Detect which cell encompasses the target text, then output its [X, Y] center coordinate. 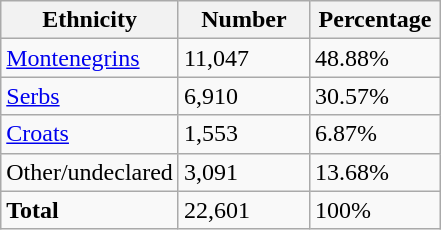
Percentage [374, 20]
Other/undeclared [90, 172]
3,091 [244, 172]
100% [374, 210]
11,047 [244, 58]
1,553 [244, 134]
Total [90, 210]
6,910 [244, 96]
6.87% [374, 134]
Ethnicity [90, 20]
13.68% [374, 172]
30.57% [374, 96]
Montenegrins [90, 58]
Serbs [90, 96]
Croats [90, 134]
Number [244, 20]
22,601 [244, 210]
48.88% [374, 58]
